Find where the given text appears and provide that cell's center as (x, y) coordinate. 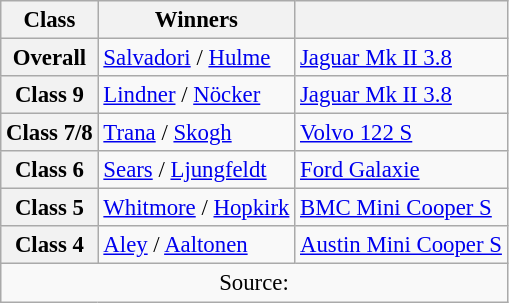
Salvadori / Hulme (196, 58)
Volvo 122 S (401, 133)
Class 7/8 (50, 133)
Class (50, 20)
Class 4 (50, 245)
Austin Mini Cooper S (401, 245)
Overall (50, 58)
Class 6 (50, 170)
Trana / Skogh (196, 133)
Source: (254, 283)
BMC Mini Cooper S (401, 208)
Class 9 (50, 95)
Whitmore / Hopkirk (196, 208)
Aley / Aaltonen (196, 245)
Sears / Ljungfeldt (196, 170)
Lindner / Nöcker (196, 95)
Winners (196, 20)
Class 5 (50, 208)
Ford Galaxie (401, 170)
